Return the (X, Y) coordinate for the center point of the cell that contains the specified text.  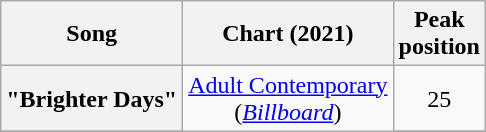
Song (92, 34)
Adult Contemporary(Billboard) (288, 98)
Peakposition (439, 34)
"Brighter Days" (92, 98)
Chart (2021) (288, 34)
25 (439, 98)
